Return the (x, y) coordinate for the center point of the cell that contains the specified text.  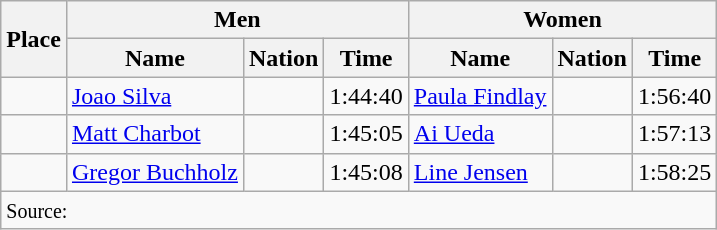
1:56:40 (674, 96)
Ai Ueda (480, 134)
Source: (359, 210)
1:45:05 (366, 134)
Joao Silva (154, 96)
1:44:40 (366, 96)
Gregor Buchholz (154, 172)
Women (562, 20)
1:58:25 (674, 172)
Paula Findlay (480, 96)
Men (237, 20)
1:57:13 (674, 134)
1:45:08 (366, 172)
Place (34, 39)
Matt Charbot (154, 134)
Line Jensen (480, 172)
